Extract the [x, y] coordinate from the center of the cell holding the provided text.  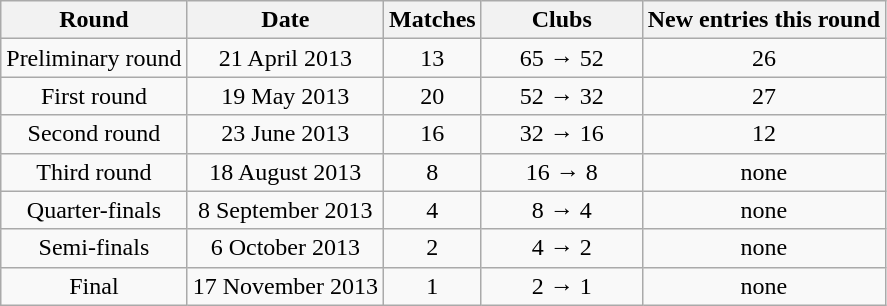
16 [432, 134]
65 → 52 [562, 58]
Matches [432, 20]
17 November 2013 [285, 286]
20 [432, 96]
New entries this round [764, 20]
First round [94, 96]
27 [764, 96]
2 [432, 248]
26 [764, 58]
13 [432, 58]
16 → 8 [562, 172]
2 → 1 [562, 286]
4 [432, 210]
8 [432, 172]
Third round [94, 172]
1 [432, 286]
8 → 4 [562, 210]
32 → 16 [562, 134]
Final [94, 286]
18 August 2013 [285, 172]
Semi-finals [94, 248]
12 [764, 134]
52 → 32 [562, 96]
Second round [94, 134]
Preliminary round [94, 58]
21 April 2013 [285, 58]
Quarter-finals [94, 210]
19 May 2013 [285, 96]
Date [285, 20]
4 → 2 [562, 248]
Clubs [562, 20]
6 October 2013 [285, 248]
23 June 2013 [285, 134]
Round [94, 20]
8 September 2013 [285, 210]
